Output the [x, y] coordinate of the center of the cell containing the given text.  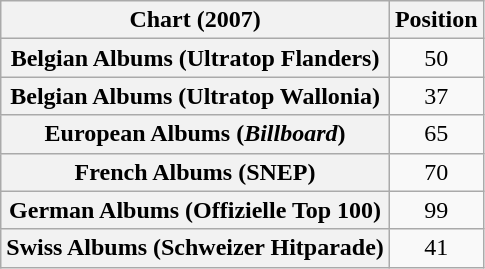
Belgian Albums (Ultratop Flanders) [196, 58]
65 [436, 134]
German Albums (Offizielle Top 100) [196, 210]
41 [436, 248]
37 [436, 96]
Swiss Albums (Schweizer Hitparade) [196, 248]
Chart (2007) [196, 20]
European Albums (Billboard) [196, 134]
70 [436, 172]
Position [436, 20]
50 [436, 58]
French Albums (SNEP) [196, 172]
99 [436, 210]
Belgian Albums (Ultratop Wallonia) [196, 96]
